Locate the cell with the specified text and output its (x, y) center coordinate. 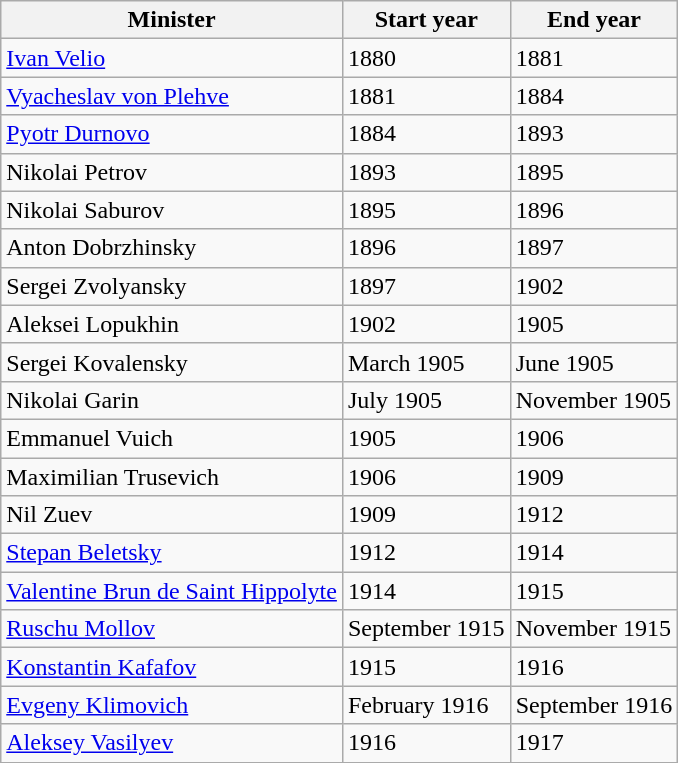
Sergei Kovalensky (172, 362)
November 1905 (594, 400)
June 1905 (594, 362)
September 1915 (426, 629)
Vyacheslav von Plehve (172, 96)
November 1915 (594, 629)
Nikolai Saburov (172, 210)
Aleksei Lopukhin (172, 324)
Aleksey Vasilyev (172, 743)
Minister (172, 20)
Konstantin Kafafov (172, 667)
July 1905 (426, 400)
Stepan Beletsky (172, 553)
September 1916 (594, 705)
Sergei Zvolyansky (172, 286)
1917 (594, 743)
Start year (426, 20)
Pyotr Durnovo (172, 134)
Nikolai Garin (172, 400)
Ivan Velio (172, 58)
Emmanuel Vuich (172, 438)
Ruschu Mollov (172, 629)
February 1916 (426, 705)
End year (594, 20)
Nikolai Petrov (172, 172)
Anton Dobrzhinsky (172, 248)
Evgeny Klimovich (172, 705)
Maximilian Trusevich (172, 477)
Valentine Brun de Saint Hippolyte (172, 591)
Nil Zuev (172, 515)
March 1905 (426, 362)
1880 (426, 58)
